Return the (X, Y) coordinate for the center point of the cell that contains the specified text.  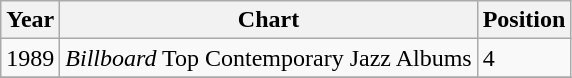
Chart (268, 20)
1989 (30, 58)
4 (524, 58)
Billboard Top Contemporary Jazz Albums (268, 58)
Year (30, 20)
Position (524, 20)
